Search for the cell housing the specified text and yield its [x, y] center coordinate. 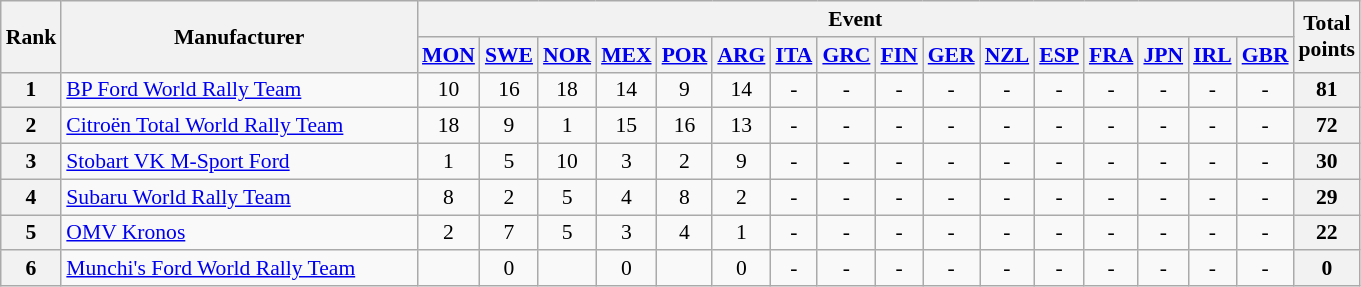
15 [626, 126]
FIN [898, 55]
Event [856, 19]
GER [952, 55]
NZL [1008, 55]
SWE [509, 55]
Stobart VK M-Sport Ford [239, 162]
Rank [32, 36]
Citroën Total World Rally Team [239, 126]
Totalpoints [1328, 36]
MEX [626, 55]
MON [448, 55]
81 [1328, 90]
GRC [846, 55]
OMV Kronos [239, 233]
6 [32, 269]
IRL [1212, 55]
BP Ford World Rally Team [239, 90]
72 [1328, 126]
22 [1328, 233]
FRA [1111, 55]
Subaru World Rally Team [239, 197]
POR [685, 55]
ESP [1059, 55]
ITA [794, 55]
Manufacturer [239, 36]
NOR [567, 55]
13 [741, 126]
ARG [741, 55]
30 [1328, 162]
JPN [1163, 55]
Munchi's Ford World Rally Team [239, 269]
GBR [1266, 55]
29 [1328, 197]
7 [509, 233]
